Identify which cell holds the provided text, then report its (x, y) central coordinate. 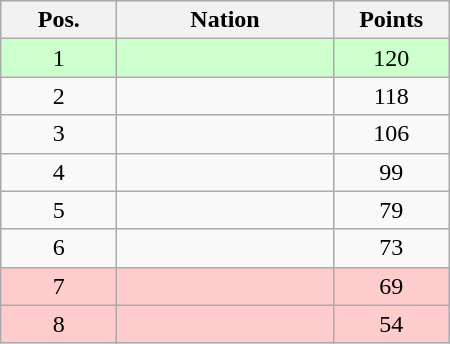
6 (59, 248)
4 (59, 172)
106 (391, 134)
5 (59, 210)
79 (391, 210)
Pos. (59, 20)
120 (391, 58)
69 (391, 286)
73 (391, 248)
54 (391, 324)
Nation (225, 20)
118 (391, 96)
3 (59, 134)
7 (59, 286)
8 (59, 324)
1 (59, 58)
2 (59, 96)
99 (391, 172)
Points (391, 20)
